Extract the (x, y) coordinate from the center of the cell holding the provided text.  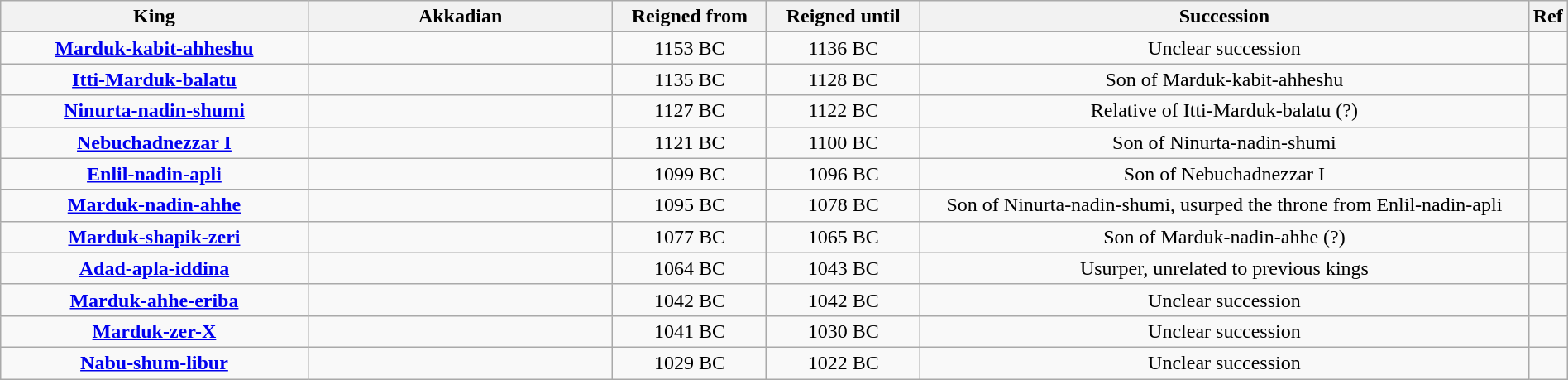
1064 BC (690, 268)
1100 BC (844, 142)
1153 BC (690, 48)
Nabu-shum-libur (154, 363)
1122 BC (844, 111)
1095 BC (690, 205)
1030 BC (844, 331)
1135 BC (690, 79)
Son of Ninurta-nadin-shumi, usurped the throne from Enlil-nadin-apli (1224, 205)
Reigned until (844, 17)
Son of Marduk-nadin-ahhe (?) (1224, 237)
Ninurta-nadin-shumi (154, 111)
Akkadian (460, 17)
Adad-apla-iddina (154, 268)
Itti-Marduk-balatu (154, 79)
Usurper, unrelated to previous kings (1224, 268)
1128 BC (844, 79)
1077 BC (690, 237)
1022 BC (844, 363)
1099 BC (690, 174)
Relative of Itti-Marduk-balatu (?) (1224, 111)
1065 BC (844, 237)
Son of Nebuchadnezzar I (1224, 174)
Reigned from (690, 17)
1096 BC (844, 174)
1041 BC (690, 331)
Marduk-nadin-ahhe (154, 205)
1029 BC (690, 363)
1121 BC (690, 142)
1043 BC (844, 268)
Ref (1548, 17)
Enlil-nadin-apli (154, 174)
King (154, 17)
Succession (1224, 17)
Marduk-ahhe-eriba (154, 300)
Marduk-zer-X (154, 331)
Son of Ninurta-nadin-shumi (1224, 142)
Nebuchadnezzar I (154, 142)
1136 BC (844, 48)
1078 BC (844, 205)
1127 BC (690, 111)
Marduk-shapik-zeri (154, 237)
Marduk-kabit-ahheshu (154, 48)
Son of Marduk-kabit-ahheshu (1224, 79)
